Provide the [x, y] coordinate of the cell's center where the given text is located.  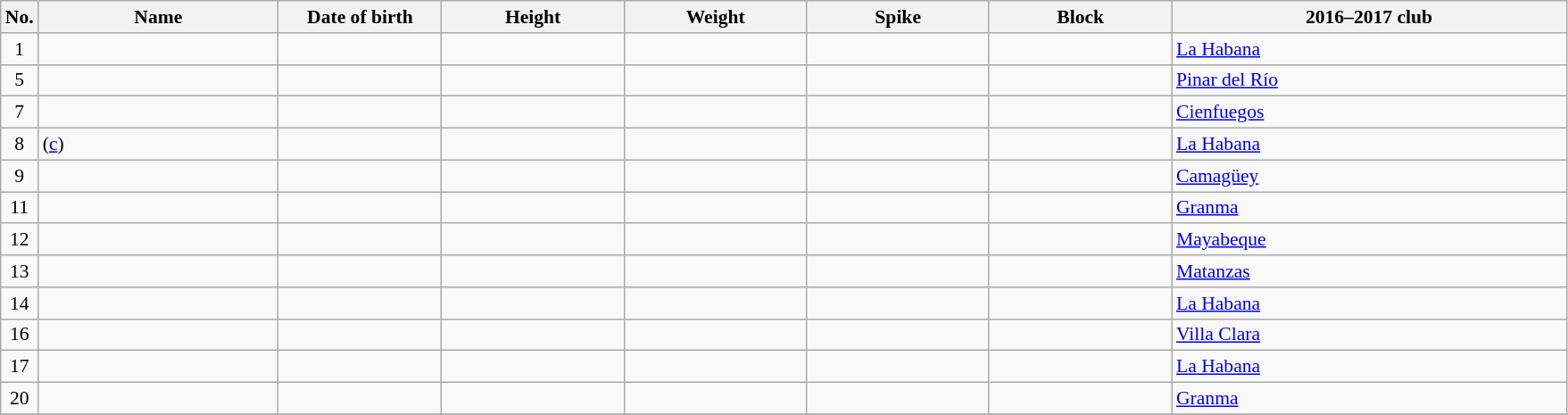
(c) [159, 145]
Weight [716, 17]
16 [20, 335]
Cienfuegos [1369, 112]
13 [20, 271]
12 [20, 240]
Date of birth [361, 17]
Pinar del Río [1369, 80]
Mayabeque [1369, 240]
7 [20, 112]
5 [20, 80]
1 [20, 49]
Matanzas [1369, 271]
17 [20, 367]
Name [159, 17]
Spike [898, 17]
20 [20, 399]
9 [20, 176]
11 [20, 208]
8 [20, 145]
2016–2017 club [1369, 17]
Height [534, 17]
Block [1080, 17]
Camagüey [1369, 176]
14 [20, 303]
No. [20, 17]
Villa Clara [1369, 335]
